From the cell containing the given text, extract its center point as [x, y] coordinate. 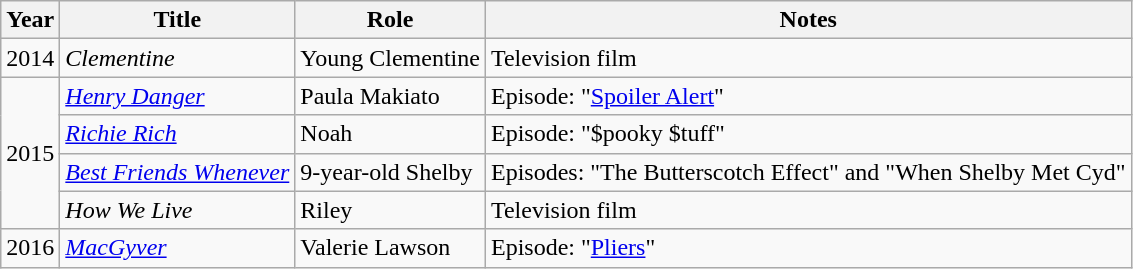
MacGyver [178, 248]
Best Friends Whenever [178, 172]
Role [390, 20]
9-year-old Shelby [390, 172]
Episode: "$pooky $tuff" [808, 134]
Episodes: "The Butterscotch Effect" and "When Shelby Met Cyd" [808, 172]
Young Clementine [390, 58]
Notes [808, 20]
Title [178, 20]
Henry Danger [178, 96]
2014 [30, 58]
Year [30, 20]
Paula Makiato [390, 96]
Episode: "Spoiler Alert" [808, 96]
2015 [30, 153]
Valerie Lawson [390, 248]
2016 [30, 248]
Riley [390, 210]
Episode: "Pliers" [808, 248]
Noah [390, 134]
Clementine [178, 58]
How We Live [178, 210]
Richie Rich [178, 134]
